Search for the cell housing the specified text and yield its [X, Y] center coordinate. 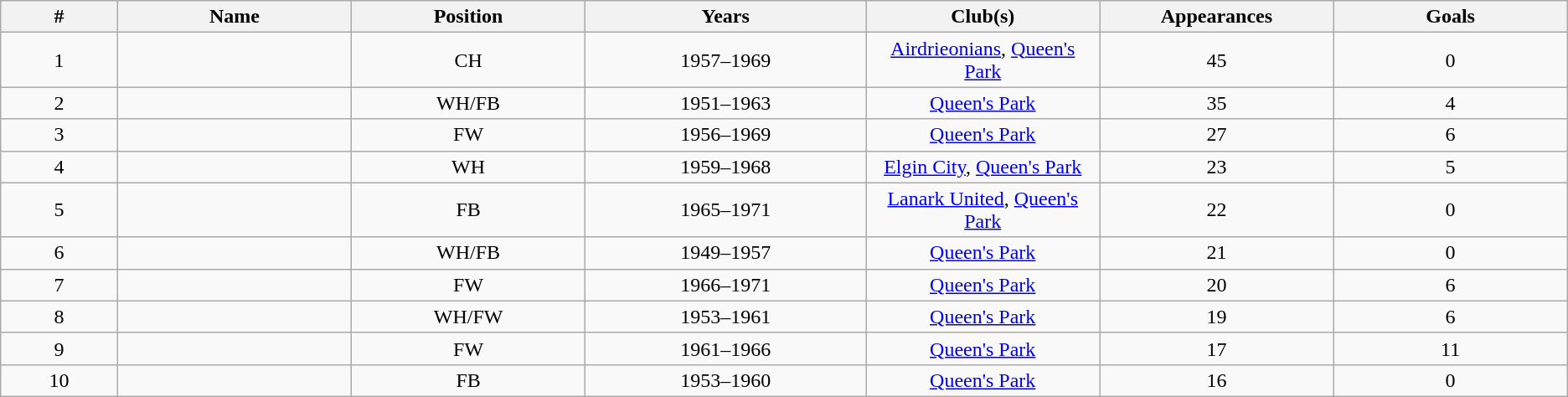
Elgin City, Queen's Park [983, 167]
# [59, 17]
1953–1960 [725, 380]
Lanark United, Queen's Park [983, 209]
35 [1216, 103]
20 [1216, 285]
19 [1216, 317]
CH [467, 60]
1965–1971 [725, 209]
1959–1968 [725, 167]
27 [1216, 135]
Club(s) [983, 17]
1953–1961 [725, 317]
1961–1966 [725, 348]
1956–1969 [725, 135]
9 [59, 348]
21 [1216, 253]
Name [235, 17]
1949–1957 [725, 253]
1966–1971 [725, 285]
Goals [1451, 17]
45 [1216, 60]
3 [59, 135]
Position [467, 17]
17 [1216, 348]
Appearances [1216, 17]
1951–1963 [725, 103]
10 [59, 380]
1 [59, 60]
23 [1216, 167]
11 [1451, 348]
2 [59, 103]
WH/FW [467, 317]
1957–1969 [725, 60]
22 [1216, 209]
Years [725, 17]
7 [59, 285]
8 [59, 317]
WH [467, 167]
16 [1216, 380]
Airdrieonians, Queen's Park [983, 60]
